Return the (X, Y) coordinate for the center point of the cell that contains the specified text.  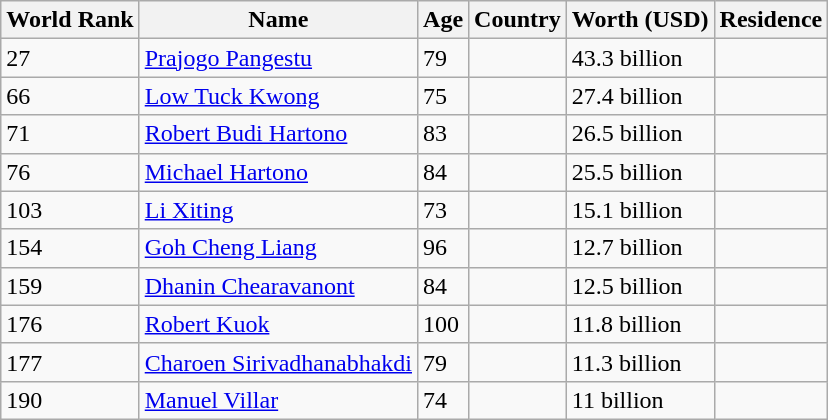
43.3 billion (640, 58)
27.4 billion (640, 96)
71 (70, 134)
Michael Hartono (278, 172)
75 (444, 96)
12.7 billion (640, 248)
177 (70, 362)
103 (70, 210)
73 (444, 210)
Residence (771, 20)
Name (278, 20)
Prajogo Pangestu (278, 58)
154 (70, 248)
Li Xiting (278, 210)
11.3 billion (640, 362)
Worth (USD) (640, 20)
World Rank (70, 20)
190 (70, 400)
Age (444, 20)
Robert Budi Hartono (278, 134)
Country (518, 20)
12.5 billion (640, 286)
Robert Kuok (278, 324)
159 (70, 286)
Manuel Villar (278, 400)
176 (70, 324)
83 (444, 134)
96 (444, 248)
11.8 billion (640, 324)
26.5 billion (640, 134)
76 (70, 172)
27 (70, 58)
Goh Cheng Liang (278, 248)
100 (444, 324)
Low Tuck Kwong (278, 96)
25.5 billion (640, 172)
74 (444, 400)
Charoen Sirivadhanabhakdi (278, 362)
Dhanin Chearavanont (278, 286)
15.1 billion (640, 210)
11 billion (640, 400)
66 (70, 96)
